From the cell containing the given text, extract its center point as (X, Y) coordinate. 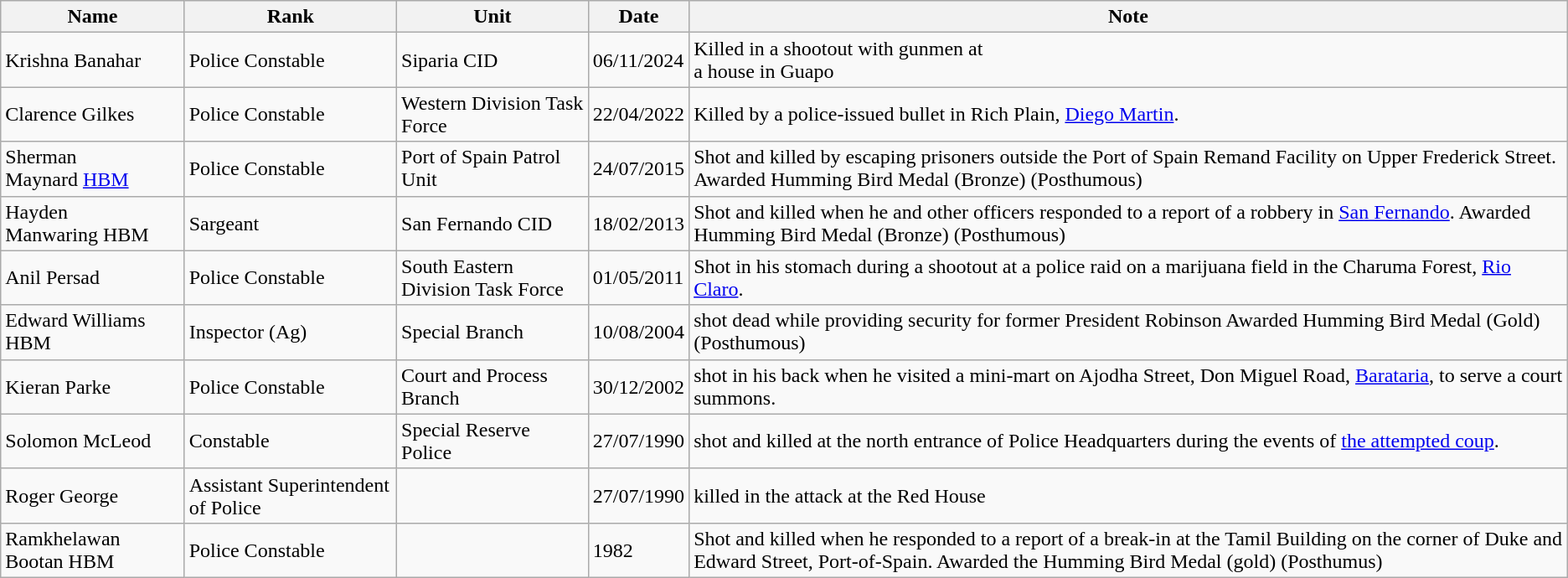
Ramkhelawan Bootan HBM (92, 550)
Western Division Task Force (493, 114)
Sargeant (290, 223)
Siparia CID (493, 60)
Rank (290, 17)
HaydenManwaring HBM (92, 223)
30/12/2002 (638, 387)
Inspector (Ag) (290, 332)
Edward Williams HBM (92, 332)
1982 (638, 550)
22/04/2022 (638, 114)
Name (92, 17)
shot and killed at the north entrance of Police Headquarters during the events of the attempted coup. (1129, 441)
Killed by a police-issued bullet in Rich Plain, Diego Martin. (1129, 114)
Killed in a shootout with gunmen ata house in Guapo (1129, 60)
Roger George (92, 496)
24/07/2015 (638, 169)
Assistant Superintendent of Police (290, 496)
01/05/2011 (638, 278)
shot in his back when he visited a mini-mart on Ajodha Street, Don Miguel Road, Barataria, to serve a court summons. (1129, 387)
San Fernando CID (493, 223)
Kieran Parke (92, 387)
Constable (290, 441)
South Eastern Division Task Force (493, 278)
Unit (493, 17)
Special Reserve Police (493, 441)
Port of Spain Patrol Unit (493, 169)
18/02/2013 (638, 223)
Note (1129, 17)
10/08/2004 (638, 332)
Shot and killed when he and other officers responded to a report of a robbery in San Fernando. Awarded Humming Bird Medal (Bronze) (Posthumous) (1129, 223)
Anil Persad (92, 278)
Solomon McLeod (92, 441)
Shot in his stomach during a shootout at a police raid on a marijuana field in the Charuma Forest, Rio Claro. (1129, 278)
Court and Process Branch (493, 387)
Krishna Banahar (92, 60)
Clarence Gilkes (92, 114)
Special Branch (493, 332)
06/11/2024 (638, 60)
ShermanMaynard HBM (92, 169)
shot dead while providing security for former President Robinson Awarded Humming Bird Medal (Gold) (Posthumous) (1129, 332)
killed in the attack at the Red House (1129, 496)
Date (638, 17)
